Extract the [X, Y] coordinate from the center of the cell holding the provided text.  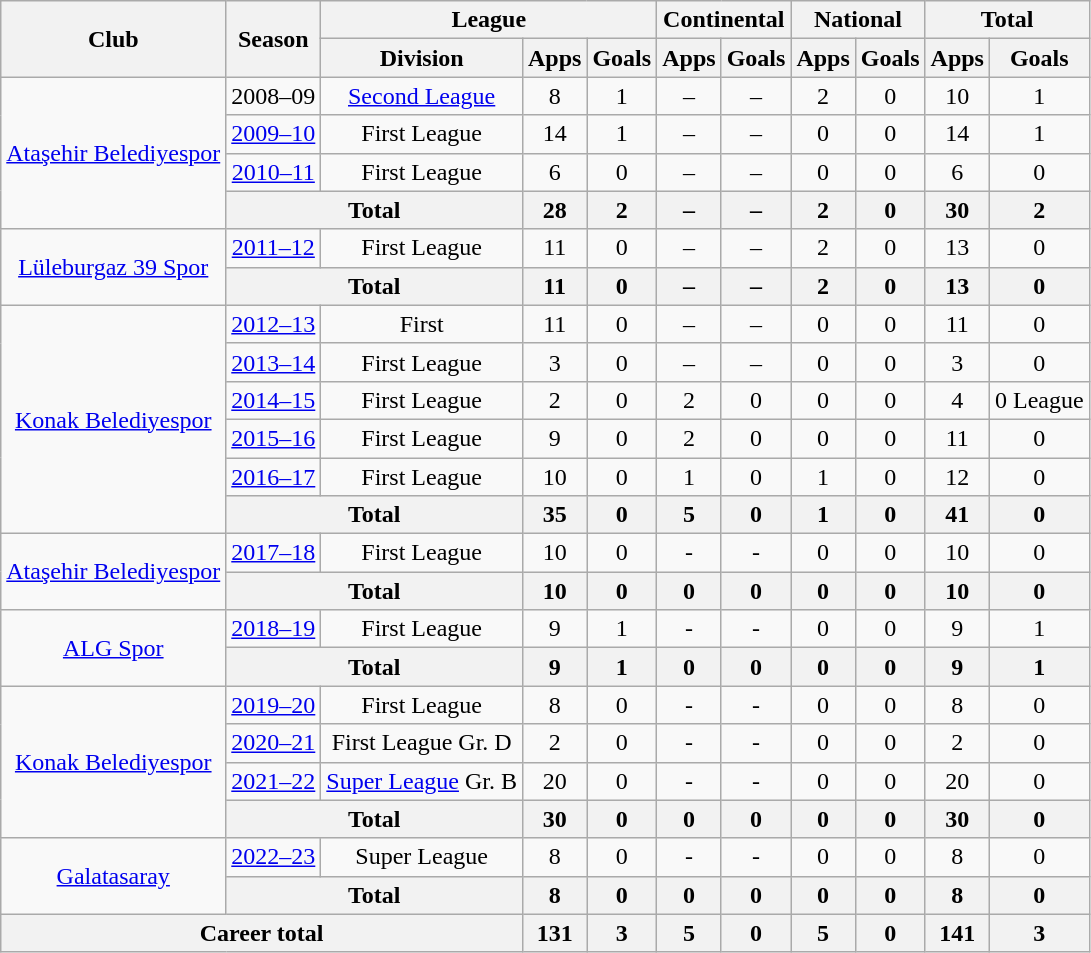
National [858, 20]
12 [957, 477]
2014–15 [274, 400]
First [422, 324]
2015–16 [274, 438]
Season [274, 39]
First League Gr. D [422, 743]
2018–19 [274, 629]
2016–17 [274, 477]
Career total [262, 933]
2019–20 [274, 705]
2022–23 [274, 857]
141 [957, 933]
41 [957, 515]
35 [554, 515]
Division [422, 58]
Continental [724, 20]
Lüleburgaz 39 Spor [114, 267]
2010–11 [274, 172]
2013–14 [274, 362]
0 League [1039, 400]
2021–22 [274, 781]
Galatasaray [114, 876]
Second League [422, 96]
131 [554, 933]
2012–13 [274, 324]
ALG Spor [114, 648]
League [489, 20]
Super League Gr. B [422, 781]
Club [114, 39]
2020–21 [274, 743]
28 [554, 210]
2011–12 [274, 248]
4 [957, 400]
2017–18 [274, 553]
2009–10 [274, 134]
Super League [422, 857]
2008–09 [274, 96]
